Return the (x, y) coordinate for the center point of the cell that contains the specified text.  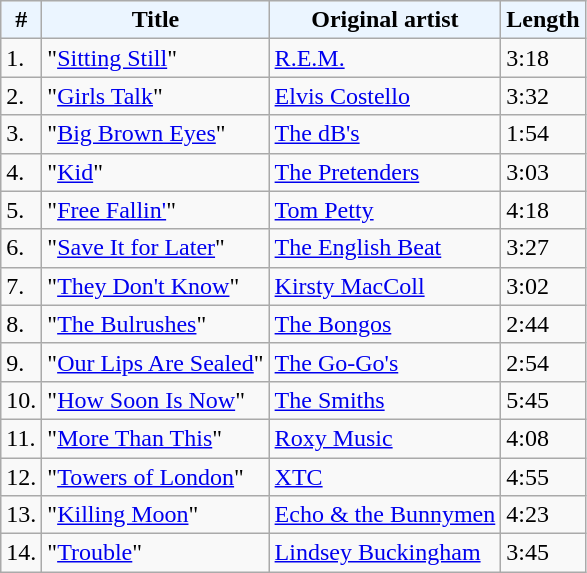
Echo & the Bunnymen (385, 515)
The dB's (385, 134)
The Bongos (385, 324)
"Our Lips Are Sealed" (156, 362)
Kirsty MacColl (385, 286)
3:03 (543, 172)
Title (156, 20)
# (22, 20)
3:18 (543, 58)
4. (22, 172)
5:45 (543, 400)
11. (22, 438)
The Pretenders (385, 172)
Tom Petty (385, 210)
4:18 (543, 210)
3:45 (543, 553)
"Sitting Still" (156, 58)
The English Beat (385, 248)
13. (22, 515)
"Save It for Later" (156, 248)
1:54 (543, 134)
"How Soon Is Now" (156, 400)
The Go-Go's (385, 362)
3:27 (543, 248)
Roxy Music (385, 438)
"Girls Talk" (156, 96)
9. (22, 362)
"The Bulrushes" (156, 324)
3:02 (543, 286)
8. (22, 324)
7. (22, 286)
3. (22, 134)
4:55 (543, 477)
6. (22, 248)
2. (22, 96)
Length (543, 20)
1. (22, 58)
2:44 (543, 324)
Original artist (385, 20)
4:08 (543, 438)
2:54 (543, 362)
3:32 (543, 96)
Elvis Costello (385, 96)
10. (22, 400)
4:23 (543, 515)
"Kid" (156, 172)
"Killing Moon" (156, 515)
"Big Brown Eyes" (156, 134)
"Towers of London" (156, 477)
12. (22, 477)
Lindsey Buckingham (385, 553)
"More Than This" (156, 438)
"Trouble" (156, 553)
The Smiths (385, 400)
"Free Fallin'" (156, 210)
"They Don't Know" (156, 286)
5. (22, 210)
XTC (385, 477)
R.E.M. (385, 58)
14. (22, 553)
